From the cell containing the given text, extract its center point as (x, y) coordinate. 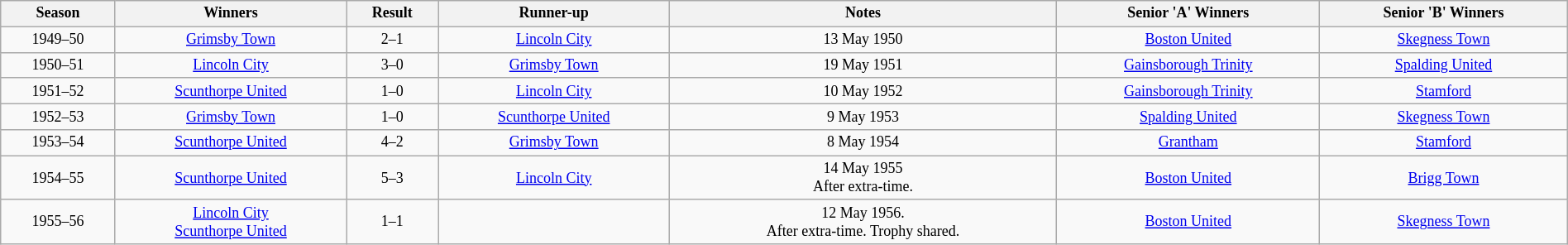
Notes (863, 13)
12 May 1956.After extra-time. Trophy shared. (863, 222)
10 May 1952 (863, 91)
13 May 1950 (863, 40)
9 May 1953 (863, 116)
Senior 'B' Winners (1444, 13)
2–1 (393, 40)
Runner-up (554, 13)
1950–51 (58, 65)
14 May 1955After extra-time. (863, 178)
3–0 (393, 65)
4–2 (393, 142)
Grantham (1188, 142)
1955–56 (58, 222)
1951–52 (58, 91)
Brigg Town (1444, 178)
Season (58, 13)
1949–50 (58, 40)
1953–54 (58, 142)
1–1 (393, 222)
Winners (230, 13)
5–3 (393, 178)
Result (393, 13)
19 May 1951 (863, 65)
1952–53 (58, 116)
8 May 1954 (863, 142)
Lincoln CityScunthorpe United (230, 222)
Senior 'A' Winners (1188, 13)
1954–55 (58, 178)
